Identify which cell holds the provided text, then report its (X, Y) central coordinate. 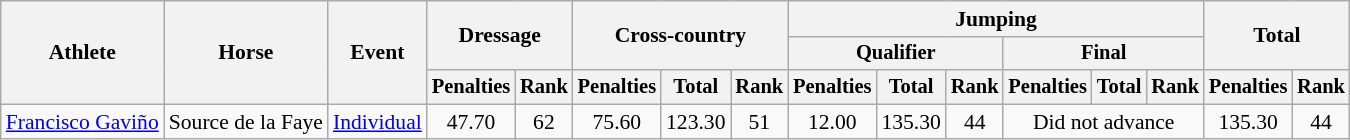
75.60 (617, 122)
12.00 (832, 122)
Athlete (82, 52)
Did not advance (1103, 122)
51 (759, 122)
Dressage (500, 36)
Event (378, 52)
123.30 (696, 122)
Francisco Gaviño (82, 122)
Qualifier (896, 54)
62 (544, 122)
Individual (378, 122)
Final (1103, 54)
Horse (246, 52)
Cross-country (680, 36)
47.70 (471, 122)
Jumping (996, 19)
Source de la Faye (246, 122)
